Pinpoint the cell where the given text exists, returning its (x, y) midpoint coordinate. 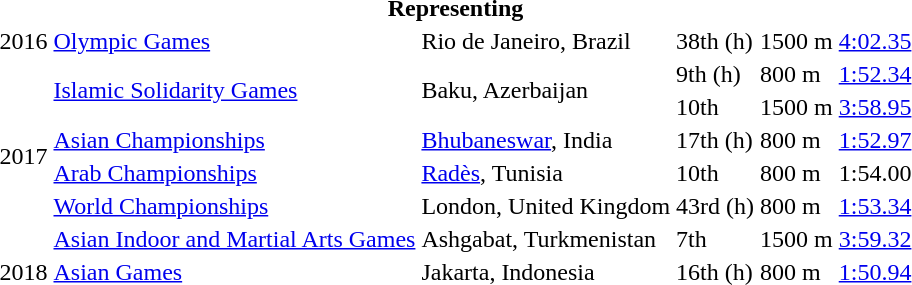
Bhubaneswar, India (546, 140)
9th (h) (716, 74)
38th (h) (716, 41)
London, United Kingdom (546, 206)
17th (h) (716, 140)
Islamic Solidarity Games (234, 90)
Rio de Janeiro, Brazil (546, 41)
Arab Championships (234, 173)
Asian Championships (234, 140)
Asian Indoor and Martial Arts Games (234, 239)
Baku, Azerbaijan (546, 90)
Olympic Games (234, 41)
43rd (h) (716, 206)
Radès, Tunisia (546, 173)
7th (716, 239)
World Championships (234, 206)
Ashgabat, Turkmenistan (546, 239)
